Pinpoint the cell where the given text exists, returning its (X, Y) midpoint coordinate. 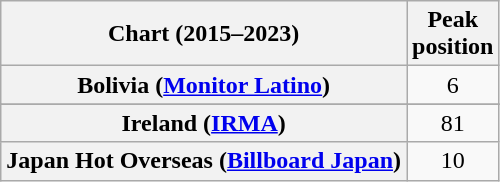
81 (453, 123)
Peakposition (453, 34)
6 (453, 85)
Chart (2015–2023) (204, 34)
Bolivia (Monitor Latino) (204, 85)
10 (453, 161)
Japan Hot Overseas (Billboard Japan) (204, 161)
Ireland (IRMA) (204, 123)
